From the cell containing the given text, extract its center point as (x, y) coordinate. 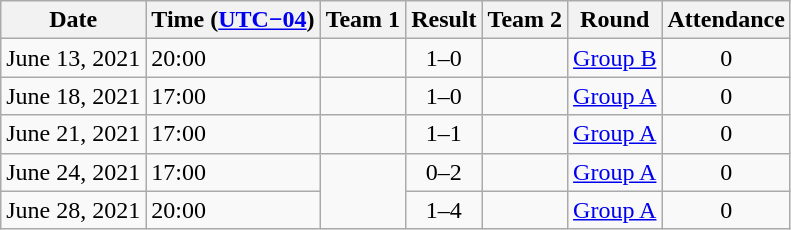
Time (UTC−04) (233, 20)
Group B (615, 58)
1–4 (444, 210)
Attendance (726, 20)
1–1 (444, 134)
Date (74, 20)
June 18, 2021 (74, 96)
0–2 (444, 172)
Team 2 (525, 20)
June 28, 2021 (74, 210)
Result (444, 20)
Round (615, 20)
June 13, 2021 (74, 58)
June 21, 2021 (74, 134)
Team 1 (363, 20)
June 24, 2021 (74, 172)
